Pinpoint the cell where the given text exists, returning its (x, y) midpoint coordinate. 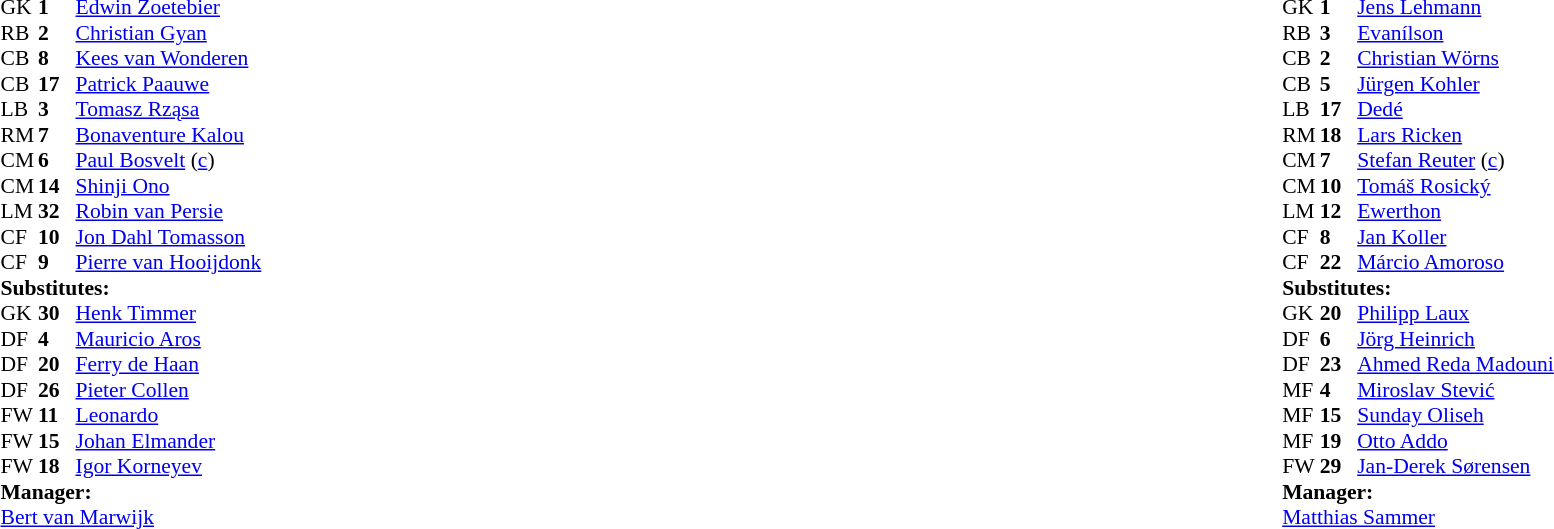
Dedé (1456, 109)
Pieter Collen (169, 390)
Sunday Oliseh (1456, 415)
Lars Ricken (1456, 135)
9 (57, 263)
Johan Elmander (169, 441)
Otto Addo (1456, 441)
Jan Koller (1456, 237)
Ferry de Haan (169, 365)
Christian Wörns (1456, 59)
26 (57, 390)
Ewerthon (1456, 211)
19 (1339, 441)
Jan-Derek Sørensen (1456, 467)
Leonardo (169, 415)
Shinji Ono (169, 186)
12 (1339, 211)
Jürgen Kohler (1456, 84)
29 (1339, 467)
Tomáš Rosický (1456, 186)
Igor Korneyev (169, 467)
32 (57, 211)
Evanílson (1456, 33)
Paul Bosvelt (c) (169, 161)
Stefan Reuter (c) (1456, 161)
Jörg Heinrich (1456, 339)
5 (1339, 84)
Ahmed Reda Madouni (1456, 365)
Kees van Wonderen (169, 59)
Jon Dahl Tomasson (169, 237)
Bonaventure Kalou (169, 135)
Christian Gyan (169, 33)
Philipp Laux (1456, 313)
30 (57, 313)
Pierre van Hooijdonk (169, 263)
22 (1339, 263)
Robin van Persie (169, 211)
Tomasz Rząsa (169, 109)
Mauricio Aros (169, 339)
11 (57, 415)
23 (1339, 365)
14 (57, 186)
Márcio Amoroso (1456, 263)
Miroslav Stević (1456, 390)
Patrick Paauwe (169, 84)
Henk Timmer (169, 313)
